Locate the cell with the specified text and output its [X, Y] center coordinate. 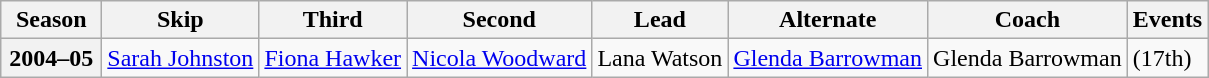
Skip [180, 20]
Sarah Johnston [180, 58]
(17th) [1167, 58]
Fiona Hawker [333, 58]
Coach [1028, 20]
Second [500, 20]
Events [1167, 20]
Third [333, 20]
Lana Watson [660, 58]
Season [52, 20]
Lead [660, 20]
Alternate [828, 20]
Nicola Woodward [500, 58]
2004–05 [52, 58]
